Provide the (x, y) coordinate of the cell's center where the given text is located.  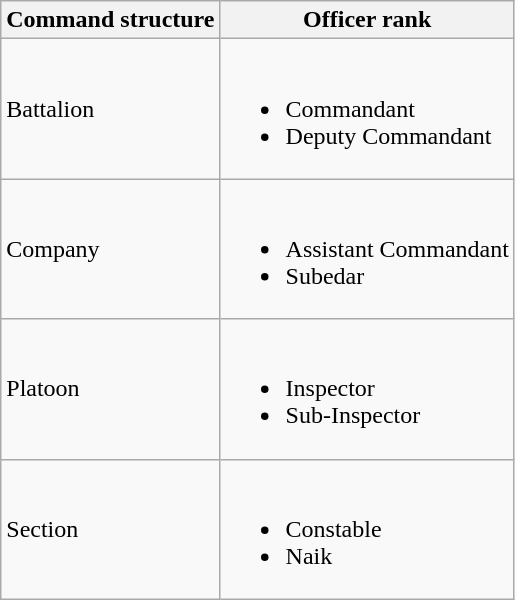
CommandantDeputy Commandant (367, 109)
Assistant CommandantSubedar (367, 249)
Company (110, 249)
InspectorSub-Inspector (367, 389)
Platoon (110, 389)
ConstableNaik (367, 529)
Section (110, 529)
Officer rank (367, 20)
Battalion (110, 109)
Command structure (110, 20)
